Provide the (X, Y) coordinate of the cell's center where the given text is located.  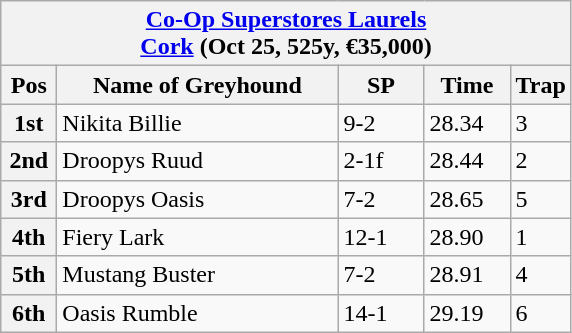
6th (29, 313)
5th (29, 275)
28.91 (467, 275)
4 (540, 275)
Co-Op Superstores LaurelsCork (Oct 25, 525y, €35,000) (286, 34)
Nikita Billie (198, 123)
2nd (29, 161)
Mustang Buster (198, 275)
1st (29, 123)
Oasis Rumble (198, 313)
4th (29, 237)
29.19 (467, 313)
Trap (540, 85)
9-2 (381, 123)
SP (381, 85)
5 (540, 199)
Droopys Oasis (198, 199)
Time (467, 85)
Pos (29, 85)
14-1 (381, 313)
Fiery Lark (198, 237)
Droopys Ruud (198, 161)
1 (540, 237)
Name of Greyhound (198, 85)
3rd (29, 199)
28.34 (467, 123)
28.44 (467, 161)
2 (540, 161)
2-1f (381, 161)
3 (540, 123)
28.90 (467, 237)
12-1 (381, 237)
28.65 (467, 199)
6 (540, 313)
